Scan for the cell matching the given text and deliver its [X, Y] coordinate at center. 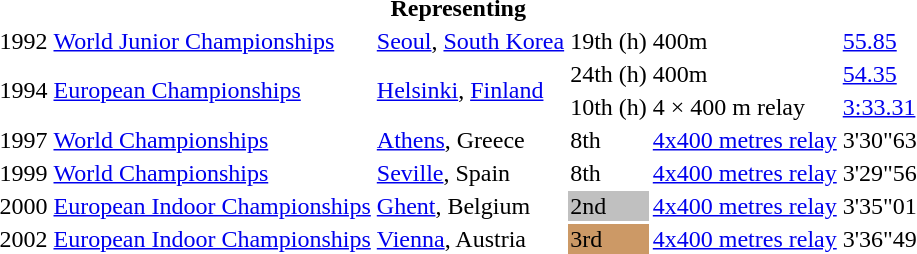
19th (h) [609, 41]
Helsinki, Finland [470, 90]
World Junior Championships [212, 41]
4 × 400 m relay [744, 107]
Ghent, Belgium [470, 206]
Vienna, Austria [470, 239]
24th (h) [609, 74]
European Championships [212, 90]
3rd [609, 239]
Seville, Spain [470, 173]
Seoul, South Korea [470, 41]
2nd [609, 206]
Athens, Greece [470, 140]
10th (h) [609, 107]
